Identify which cell holds the provided text, then report its (X, Y) central coordinate. 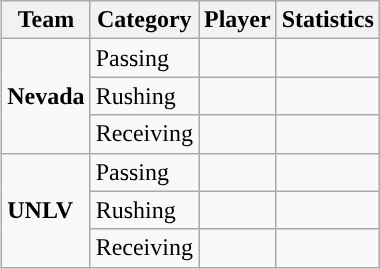
UNLV (46, 210)
Category (144, 20)
Player (237, 20)
Statistics (328, 20)
Team (46, 20)
Nevada (46, 96)
